For the text-containing cell, return its midpoint in (x, y) coordinate format. 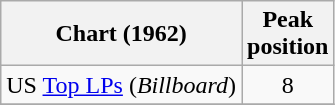
Chart (1962) (122, 34)
8 (288, 85)
US Top LPs (Billboard) (122, 85)
Peakposition (288, 34)
